Extract the (X, Y) coordinate from the center of the cell holding the provided text.  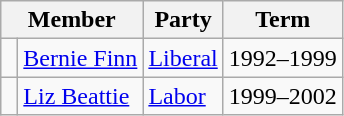
Liz Beattie (80, 96)
Member (72, 20)
1992–1999 (282, 58)
Term (282, 20)
Party (183, 20)
1999–2002 (282, 96)
Bernie Finn (80, 58)
Liberal (183, 58)
Labor (183, 96)
